Capture the cell that displays the provided text and extract its [X, Y] central coordinate. 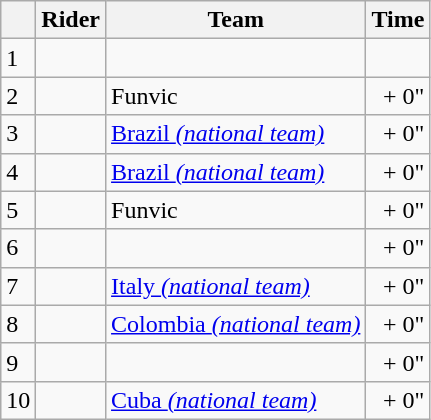
3 [18, 134]
8 [18, 324]
Italy (national team) [236, 286]
9 [18, 362]
Colombia (national team) [236, 324]
7 [18, 286]
1 [18, 58]
5 [18, 210]
Team [236, 20]
2 [18, 96]
10 [18, 400]
Time [398, 20]
4 [18, 172]
Rider [71, 20]
Cuba (national team) [236, 400]
6 [18, 248]
